Capture the cell that displays the provided text and extract its (X, Y) central coordinate. 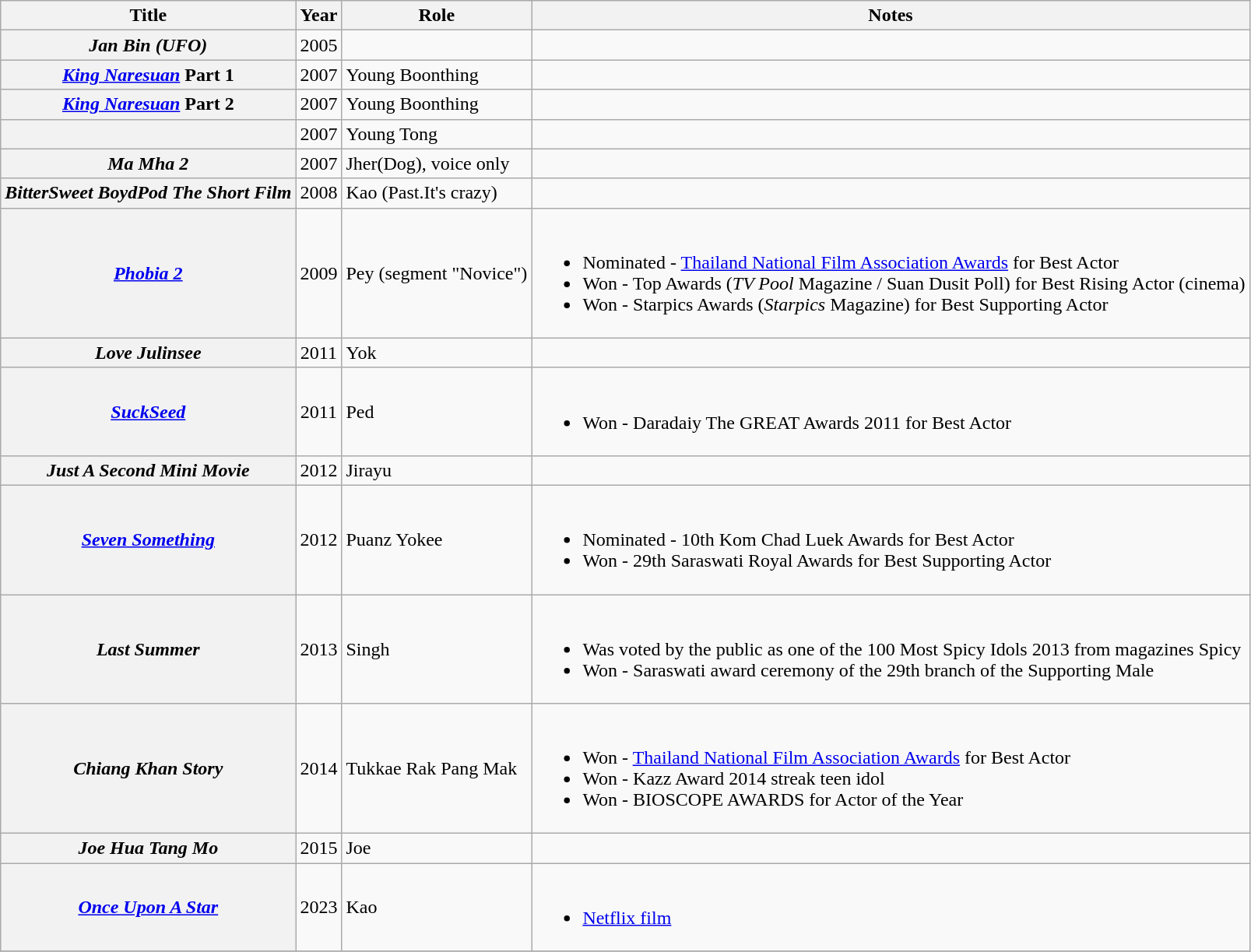
2013 (319, 649)
King Naresuan Part 1 (148, 75)
Young Tong (437, 134)
Notes (891, 16)
Jirayu (437, 470)
Year (319, 16)
Joe Hua Tang Mo (148, 848)
BitterSweet BoydPod The Short Film (148, 193)
2009 (319, 272)
2014 (319, 769)
Phobia 2 (148, 272)
King Naresuan Part 2 (148, 104)
Kao (437, 908)
2005 (319, 45)
Jan Bin (UFO) (148, 45)
Joe (437, 848)
SuckSeed (148, 411)
Singh (437, 649)
Ma Mha 2 (148, 163)
Pey (segment "Novice") (437, 272)
2008 (319, 193)
2015 (319, 848)
Kao (Past.It's crazy) (437, 193)
Seven Something (148, 539)
Ped (437, 411)
Nominated - 10th Kom Chad Luek Awards for Best ActorWon - 29th Saraswati Royal Awards for Best Supporting Actor (891, 539)
Role (437, 16)
Chiang Khan Story (148, 769)
Once Upon A Star (148, 908)
Title (148, 16)
Puanz Yokee (437, 539)
Tukkae Rak Pang Mak (437, 769)
Yok (437, 353)
Just A Second Mini Movie (148, 470)
Love Julinsee (148, 353)
Won - Daradaiy The GREAT Awards 2011 for Best Actor (891, 411)
2023 (319, 908)
Netflix film (891, 908)
Won - Thailand National Film Association Awards for Best ActorWon - Kazz Award 2014 streak teen idolWon - BIOSCOPE AWARDS for Actor of the Year (891, 769)
Jher(Dog), voice only (437, 163)
Last Summer (148, 649)
